Search for the cell housing the specified text and yield its [x, y] center coordinate. 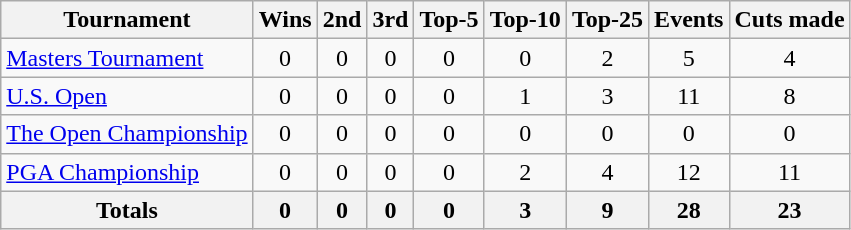
28 [689, 210]
Totals [127, 210]
1 [525, 96]
23 [790, 210]
12 [689, 172]
3rd [390, 20]
Masters Tournament [127, 58]
U.S. Open [127, 96]
Events [689, 20]
5 [689, 58]
PGA Championship [127, 172]
Top-10 [525, 20]
Wins [285, 20]
Tournament [127, 20]
Cuts made [790, 20]
9 [607, 210]
The Open Championship [127, 134]
8 [790, 96]
Top-25 [607, 20]
2nd [342, 20]
Top-5 [449, 20]
